Scan for the cell matching the given text and deliver its [X, Y] coordinate at center. 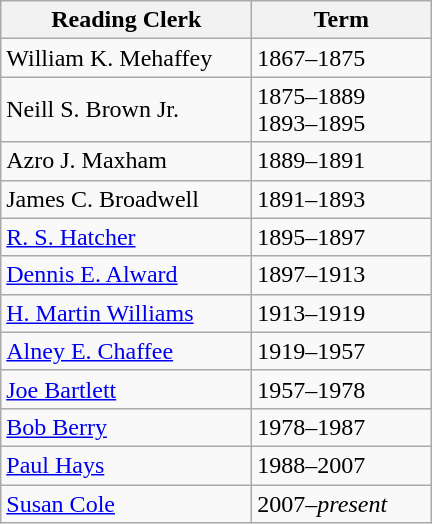
Neill S. Brown Jr. [126, 110]
Paul Hays [126, 465]
1988–2007 [342, 465]
Joe Bartlett [126, 389]
1919–1957 [342, 351]
1913–1919 [342, 313]
1895–1897 [342, 237]
William K. Mehaffey [126, 58]
1897–1913 [342, 275]
H. Martin Williams [126, 313]
Susan Cole [126, 503]
1867–1875 [342, 58]
Term [342, 20]
Reading Clerk [126, 20]
Dennis E. Alward [126, 275]
1957–1978 [342, 389]
1889–1891 [342, 161]
1978–1987 [342, 427]
2007–present [342, 503]
James C. Broadwell [126, 199]
Bob Berry [126, 427]
Azro J. Maxham [126, 161]
1875–18891893–1895 [342, 110]
Alney E. Chaffee [126, 351]
1891–1893 [342, 199]
R. S. Hatcher [126, 237]
